Identify which cell holds the provided text, then report its (x, y) central coordinate. 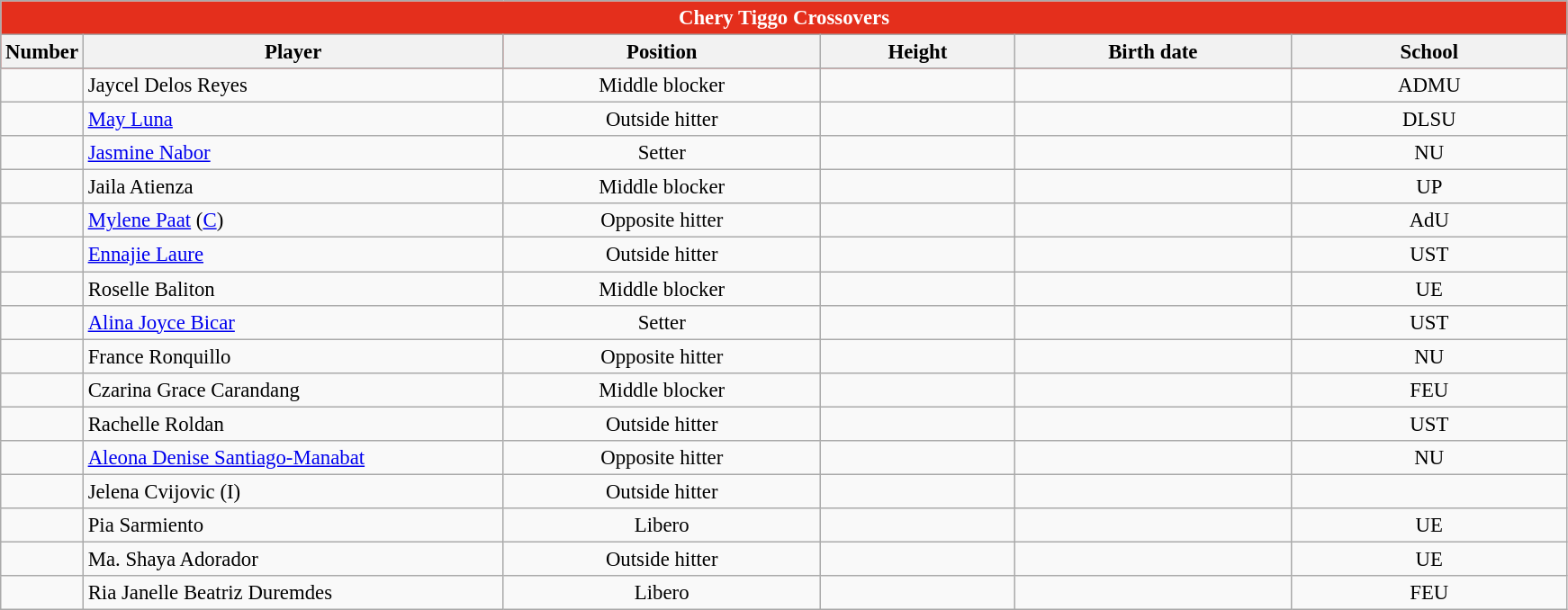
Number (42, 52)
ADMU (1429, 85)
Aleona Denise Santiago-Manabat (293, 458)
Roselle Baliton (293, 289)
DLSU (1429, 120)
Pia Sarmiento (293, 525)
School (1429, 52)
Player (293, 52)
Jaila Atienza (293, 187)
Position (662, 52)
Alina Joyce Bicar (293, 322)
Jaycel Delos Reyes (293, 85)
France Ronquillo (293, 356)
Mylene Paat (C) (293, 220)
Height (918, 52)
Rachelle Roldan (293, 424)
UP (1429, 187)
Birth date (1152, 52)
AdU (1429, 220)
May Luna (293, 120)
Jasmine Nabor (293, 153)
Ennajie Laure (293, 255)
Jelena Cvijovic (I) (293, 491)
Chery Tiggo Crossovers (785, 18)
Ria Janelle Beatriz Duremdes (293, 593)
Ma. Shaya Adorador (293, 559)
Czarina Grace Carandang (293, 390)
